Find where the given text appears and provide that cell's center as (X, Y) coordinate. 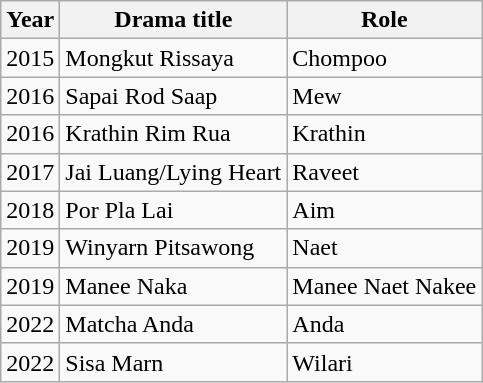
2018 (30, 210)
Role (384, 20)
Krathin (384, 134)
Winyarn Pitsawong (174, 248)
Por Pla Lai (174, 210)
Krathin Rim Rua (174, 134)
Manee Naet Nakee (384, 286)
Mongkut Rissaya (174, 58)
Raveet (384, 172)
Wilari (384, 362)
2017 (30, 172)
Mew (384, 96)
Sisa Marn (174, 362)
Matcha Anda (174, 324)
Naet (384, 248)
Drama title (174, 20)
Year (30, 20)
2015 (30, 58)
Jai Luang/Lying Heart (174, 172)
Anda (384, 324)
Sapai Rod Saap (174, 96)
Chompoo (384, 58)
Aim (384, 210)
Manee Naka (174, 286)
